Extract the [x, y] coordinate from the center of the cell holding the provided text.  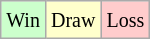
Win [24, 20]
Loss [126, 20]
Draw [72, 20]
